For the text-containing cell, return its midpoint in (X, Y) coordinate format. 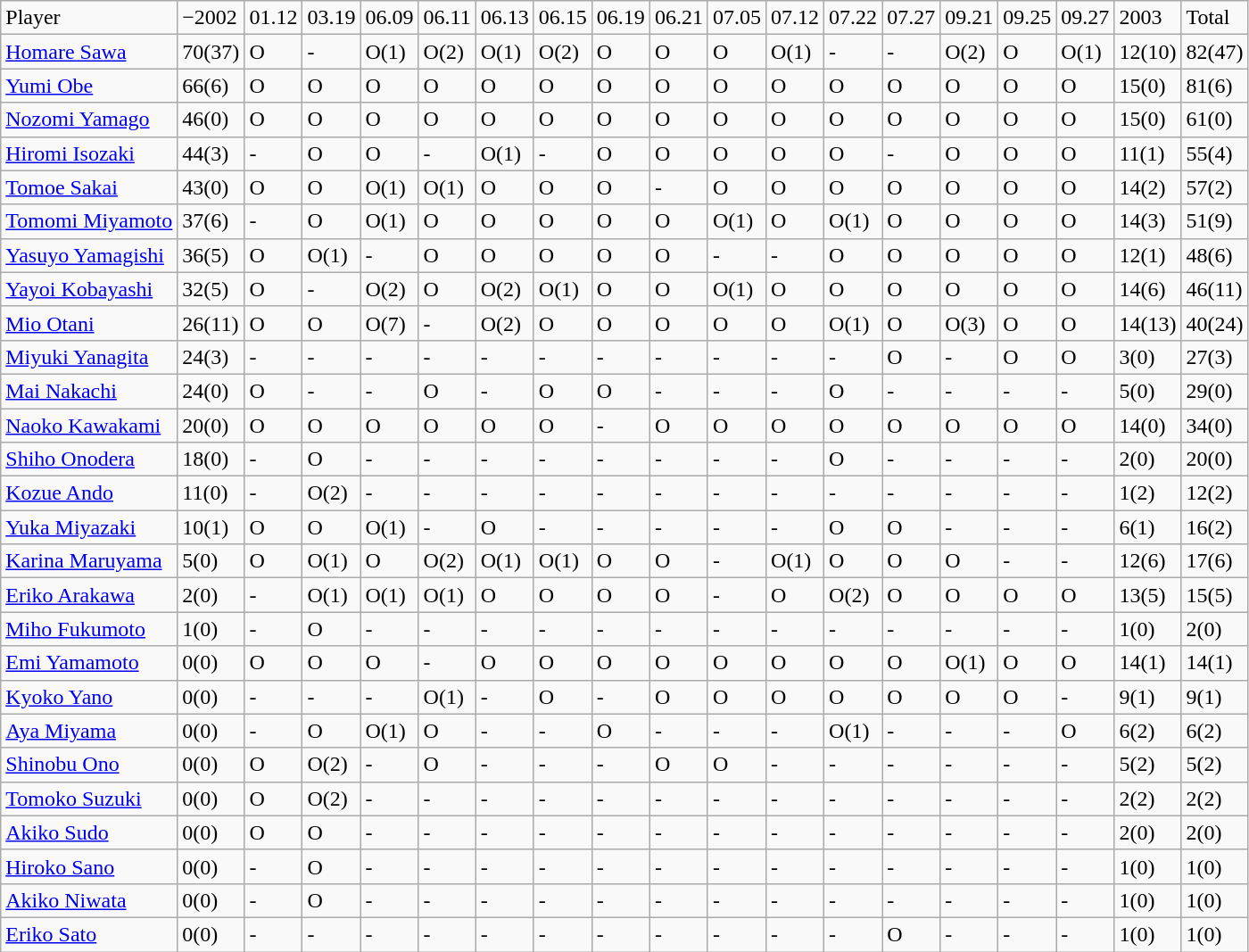
15(5) (1215, 595)
6(1) (1147, 527)
27(3) (1215, 357)
29(0) (1215, 391)
3(0) (1147, 357)
Hiroko Sano (89, 866)
14(13) (1147, 323)
Homare Sawa (89, 52)
16(2) (1215, 527)
Yuka Miyazaki (89, 527)
09.25 (1028, 18)
10(1) (211, 527)
06.15 (562, 18)
34(0) (1215, 426)
09.21 (969, 18)
37(6) (211, 221)
46(11) (1215, 289)
O(7) (389, 323)
Hiromi Isozaki (89, 153)
Yasuyo Yamagishi (89, 255)
Nozomi Yamago (89, 120)
Total (1215, 18)
12(1) (1147, 255)
Yayoi Kobayashi (89, 289)
2003 (1147, 18)
81(6) (1215, 86)
14(6) (1147, 289)
11(1) (1147, 153)
Mai Nakachi (89, 391)
Emi Yamamoto (89, 663)
06.19 (621, 18)
32(5) (211, 289)
Miyuki Yanagita (89, 357)
07.22 (853, 18)
−2002 (211, 18)
09.27 (1085, 18)
55(4) (1215, 153)
Player (89, 18)
07.27 (912, 18)
06.09 (389, 18)
66(6) (211, 86)
11(0) (211, 493)
1(2) (1147, 493)
06.11 (447, 18)
13(5) (1147, 595)
Naoko Kawakami (89, 426)
14(0) (1147, 426)
24(0) (211, 391)
Akiko Sudo (89, 832)
O(3) (969, 323)
61(0) (1215, 120)
43(0) (211, 187)
14(3) (1147, 221)
82(47) (1215, 52)
06.21 (678, 18)
Aya Miyama (89, 731)
Yumi Obe (89, 86)
Tomoko Suzuki (89, 799)
01.12 (273, 18)
51(9) (1215, 221)
Tomomi Miyamoto (89, 221)
Shinobu Ono (89, 765)
12(2) (1215, 493)
Mio Otani (89, 323)
57(2) (1215, 187)
12(10) (1147, 52)
36(5) (211, 255)
Eriko Sato (89, 934)
07.12 (796, 18)
07.05 (737, 18)
40(24) (1215, 323)
Tomoe Sakai (89, 187)
Kyoko Yano (89, 697)
46(0) (211, 120)
Akiko Niwata (89, 900)
12(6) (1147, 561)
06.13 (505, 18)
Miho Fukumoto (89, 629)
18(0) (211, 459)
44(3) (211, 153)
Shiho Onodera (89, 459)
26(11) (211, 323)
Kozue Ando (89, 493)
70(37) (211, 52)
17(6) (1215, 561)
24(3) (211, 357)
Karina Maruyama (89, 561)
14(2) (1147, 187)
03.19 (332, 18)
Eriko Arakawa (89, 595)
48(6) (1215, 255)
